Output the (X, Y) coordinate of the center of the cell containing the given text.  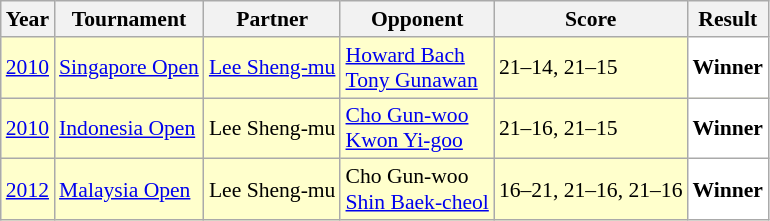
2012 (28, 190)
Opponent (416, 19)
16–21, 21–16, 21–16 (591, 190)
Singapore Open (129, 68)
Cho Gun-woo Kwon Yi-goo (416, 128)
Indonesia Open (129, 128)
Partner (272, 19)
Malaysia Open (129, 190)
Year (28, 19)
21–14, 21–15 (591, 68)
Tournament (129, 19)
21–16, 21–15 (591, 128)
Cho Gun-woo Shin Baek-cheol (416, 190)
Result (728, 19)
Howard Bach Tony Gunawan (416, 68)
Score (591, 19)
